Determine the [X, Y] coordinate at the center of the cell enclosing the given text.  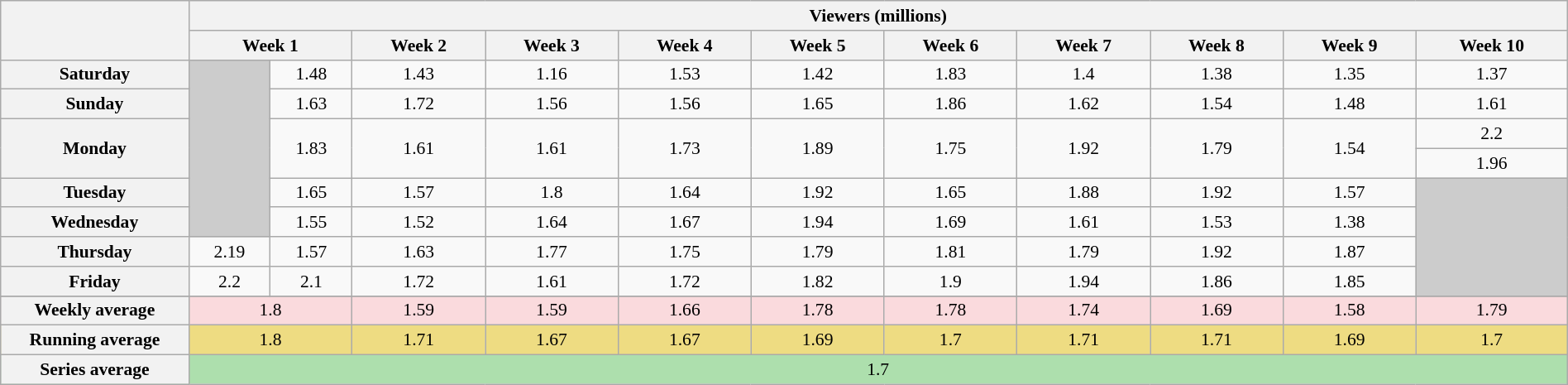
Week 7 [1083, 46]
1.66 [685, 310]
1.43 [418, 75]
1.77 [552, 252]
1.82 [817, 282]
Week 4 [685, 46]
1.74 [1083, 310]
Week 8 [1217, 46]
Week 5 [817, 46]
Week 1 [270, 46]
1.55 [311, 223]
Week 3 [552, 46]
1.58 [1350, 310]
1.35 [1350, 75]
1.4 [1083, 75]
Thursday [94, 252]
Saturday [94, 75]
Sunday [94, 104]
Monday [94, 149]
Tuesday [94, 193]
1.9 [951, 282]
Week 2 [418, 46]
2.1 [311, 282]
Wednesday [94, 223]
1.81 [951, 252]
1.37 [1492, 75]
Week 6 [951, 46]
Weekly average [94, 310]
Friday [94, 282]
1.73 [685, 149]
1.85 [1350, 282]
1.62 [1083, 104]
1.16 [552, 75]
Viewers (millions) [878, 16]
1.96 [1492, 163]
1.52 [418, 223]
1.87 [1350, 252]
1.42 [817, 75]
Week 10 [1492, 46]
Week 9 [1350, 46]
Series average [94, 370]
1.89 [817, 149]
1.88 [1083, 193]
2.19 [230, 252]
Running average [94, 340]
